Identify which cell holds the provided text, then report its [X, Y] central coordinate. 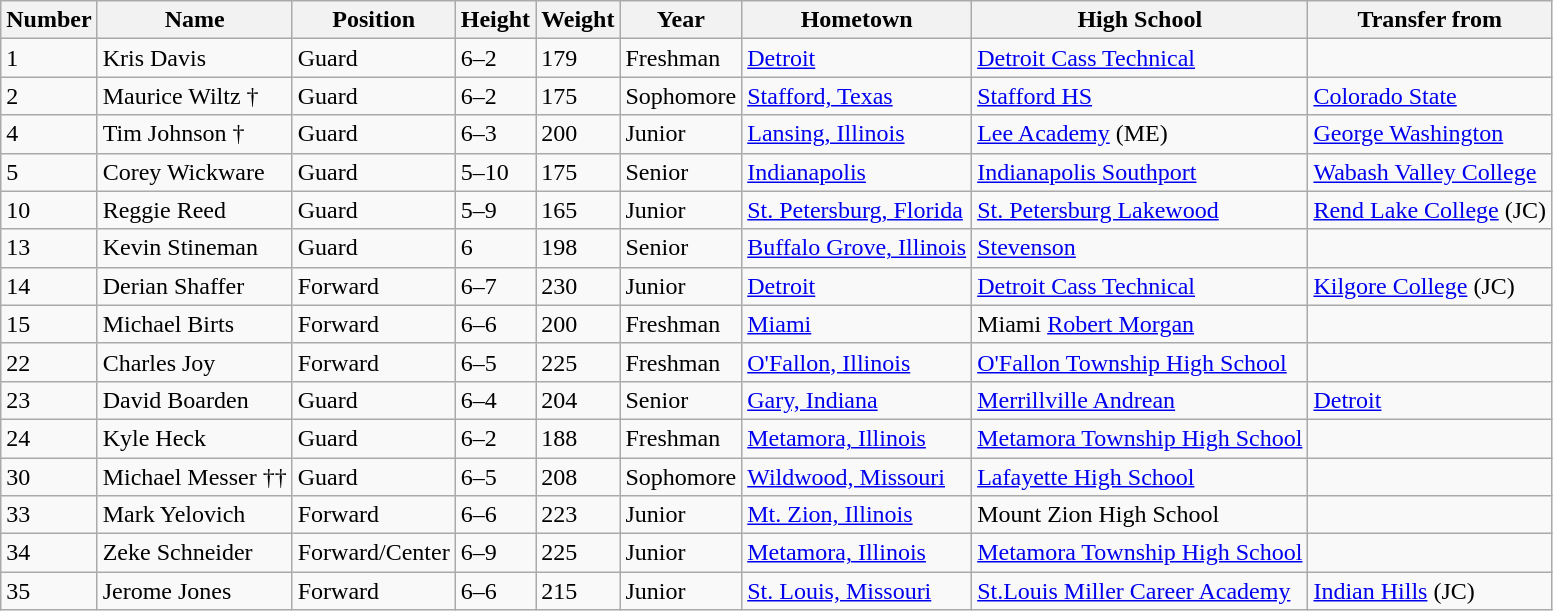
Maurice Wiltz † [194, 96]
Wildwood, Missouri [857, 477]
Indianapolis Southport [1140, 172]
Rend Lake College (JC) [1430, 210]
St. Petersburg, Florida [857, 210]
230 [578, 286]
Position [374, 20]
Kyle Heck [194, 438]
Mount Zion High School [1140, 515]
Corey Wickware [194, 172]
Lee Academy (ME) [1140, 134]
6–7 [495, 286]
4 [49, 134]
Lansing, Illinois [857, 134]
Michael Messer †† [194, 477]
10 [49, 210]
Number [49, 20]
Lafayette High School [1140, 477]
23 [49, 400]
198 [578, 248]
6–4 [495, 400]
Transfer from [1430, 20]
Merrillville Andrean [1140, 400]
Kris Davis [194, 58]
Kevin Stineman [194, 248]
Reggie Reed [194, 210]
Stevenson [1140, 248]
215 [578, 591]
165 [578, 210]
2 [49, 96]
14 [49, 286]
Stafford HS [1140, 96]
223 [578, 515]
Gary, Indiana [857, 400]
Kilgore College (JC) [1430, 286]
6 [495, 248]
Mt. Zion, Illinois [857, 515]
30 [49, 477]
Weight [578, 20]
Hometown [857, 20]
208 [578, 477]
Charles Joy [194, 362]
35 [49, 591]
204 [578, 400]
Miami [857, 324]
179 [578, 58]
St. Petersburg Lakewood [1140, 210]
George Washington [1430, 134]
15 [49, 324]
5–10 [495, 172]
1 [49, 58]
O'Fallon Township High School [1140, 362]
Indianapolis [857, 172]
188 [578, 438]
24 [49, 438]
Mark Yelovich [194, 515]
St.Louis Miller Career Academy [1140, 591]
Stafford, Texas [857, 96]
22 [49, 362]
34 [49, 553]
Year [681, 20]
5 [49, 172]
Zeke Schneider [194, 553]
Jerome Jones [194, 591]
6–9 [495, 553]
Height [495, 20]
Derian Shaffer [194, 286]
6–3 [495, 134]
Michael Birts [194, 324]
Forward/Center [374, 553]
33 [49, 515]
Miami Robert Morgan [1140, 324]
Buffalo Grove, Illinois [857, 248]
Indian Hills (JC) [1430, 591]
13 [49, 248]
Colorado State [1430, 96]
O'Fallon, Illinois [857, 362]
5–9 [495, 210]
Name [194, 20]
High School [1140, 20]
Wabash Valley College [1430, 172]
Tim Johnson † [194, 134]
St. Louis, Missouri [857, 591]
David Boarden [194, 400]
